Detect which cell encompasses the target text, then output its (x, y) center coordinate. 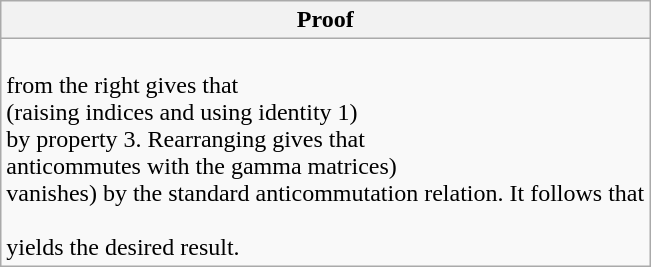
Proof (326, 20)
